Return the [X, Y] coordinate for the center point of the cell that contains the specified text.  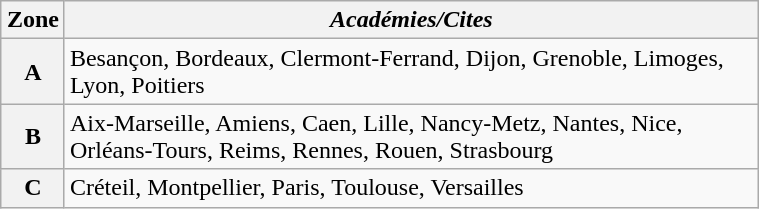
A [32, 72]
Académies/Cites [411, 20]
Aix-Marseille, Amiens, Caen, Lille, Nancy-Metz, Nantes, Nice, Orléans-Tours, Reims, Rennes, Rouen, Strasbourg [411, 136]
Créteil, Montpellier, Paris, Toulouse, Versailles [411, 188]
C [32, 188]
Zone [32, 20]
Besançon, Bordeaux, Clermont-Ferrand, Dijon, Grenoble, Limoges, Lyon, Poitiers [411, 72]
B [32, 136]
